Extract the [x, y] coordinate from the center of the cell holding the provided text.  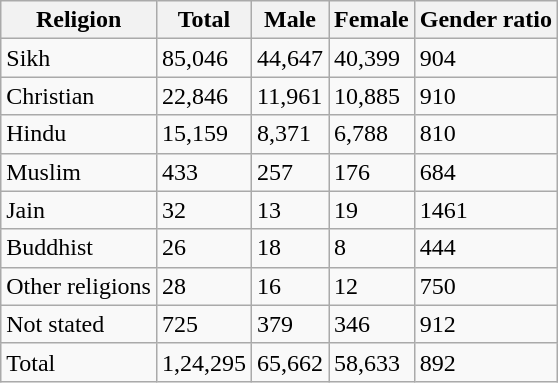
750 [486, 286]
904 [486, 58]
444 [486, 248]
892 [486, 362]
1,24,295 [204, 362]
433 [204, 172]
725 [204, 324]
8 [372, 248]
11,961 [290, 96]
Not stated [79, 324]
10,885 [372, 96]
Female [372, 20]
379 [290, 324]
Religion [79, 20]
65,662 [290, 362]
85,046 [204, 58]
22,846 [204, 96]
16 [290, 286]
32 [204, 210]
Sikh [79, 58]
40,399 [372, 58]
1461 [486, 210]
19 [372, 210]
Gender ratio [486, 20]
12 [372, 286]
Christian [79, 96]
Jain [79, 210]
28 [204, 286]
257 [290, 172]
176 [372, 172]
684 [486, 172]
44,647 [290, 58]
15,159 [204, 134]
Muslim [79, 172]
13 [290, 210]
Other religions [79, 286]
Buddhist [79, 248]
18 [290, 248]
Hindu [79, 134]
910 [486, 96]
Male [290, 20]
58,633 [372, 362]
912 [486, 324]
810 [486, 134]
8,371 [290, 134]
6,788 [372, 134]
346 [372, 324]
26 [204, 248]
